Extract the (X, Y) coordinate from the center of the cell holding the provided text.  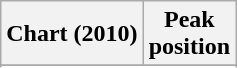
Chart (2010) (72, 34)
Peakposition (189, 34)
